Scan for the cell matching the given text and deliver its (x, y) coordinate at center. 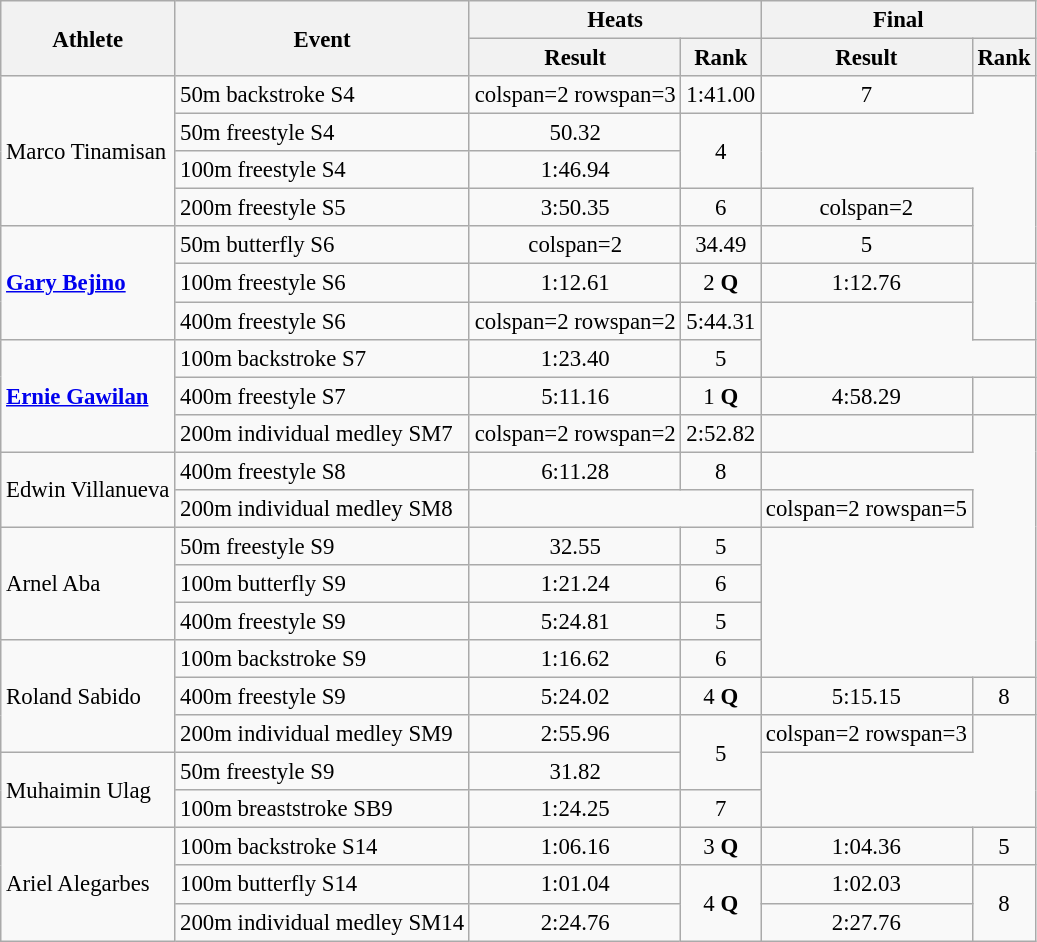
100m breaststroke SB9 (322, 809)
Roland Sabido (88, 696)
5:15.15 (867, 697)
Ernie Gawilan (88, 396)
100m freestyle S6 (322, 283)
3:50.35 (575, 208)
Ariel Alegarbes (88, 884)
50m freestyle S4 (322, 133)
Muhaimin Ulag (88, 790)
Heats (614, 20)
400m freestyle S6 (322, 321)
5:24.81 (575, 621)
31.82 (575, 772)
1:12.61 (575, 283)
50.32 (575, 133)
Event (322, 38)
Edwin Villanueva (88, 490)
400m freestyle S8 (322, 471)
50m butterfly S6 (322, 245)
Gary Bejino (88, 282)
100m butterfly S9 (322, 584)
1:12.76 (867, 283)
3 Q (721, 847)
1:06.16 (575, 847)
1:16.62 (575, 659)
400m freestyle S7 (322, 396)
100m backstroke S9 (322, 659)
5:44.31 (721, 321)
1:21.24 (575, 584)
200m individual medley SM9 (322, 734)
100m backstroke S7 (322, 358)
colspan=2 rowspan=5 (867, 509)
Arnel Aba (88, 584)
34.49 (721, 245)
1:24.25 (575, 809)
100m freestyle S4 (322, 170)
200m individual medley SM7 (322, 433)
Final (898, 20)
1:41.00 (721, 95)
2:55.96 (575, 734)
6:11.28 (575, 471)
200m freestyle S5 (322, 208)
1:46.94 (575, 170)
2:27.76 (867, 922)
2 Q (721, 283)
2:24.76 (575, 922)
200m individual medley SM8 (322, 509)
100m butterfly S14 (322, 885)
1:02.03 (867, 885)
1:04.36 (867, 847)
Athlete (88, 38)
2:52.82 (721, 433)
1 Q (721, 396)
1:01.04 (575, 885)
50m backstroke S4 (322, 95)
200m individual medley SM14 (322, 922)
Marco Tinamisan (88, 151)
5:11.16 (575, 396)
100m backstroke S14 (322, 847)
32.55 (575, 546)
1:23.40 (575, 358)
4 (721, 152)
4:58.29 (867, 396)
5:24.02 (575, 697)
